Determine the [X, Y] coordinate at the center of the cell enclosing the given text.  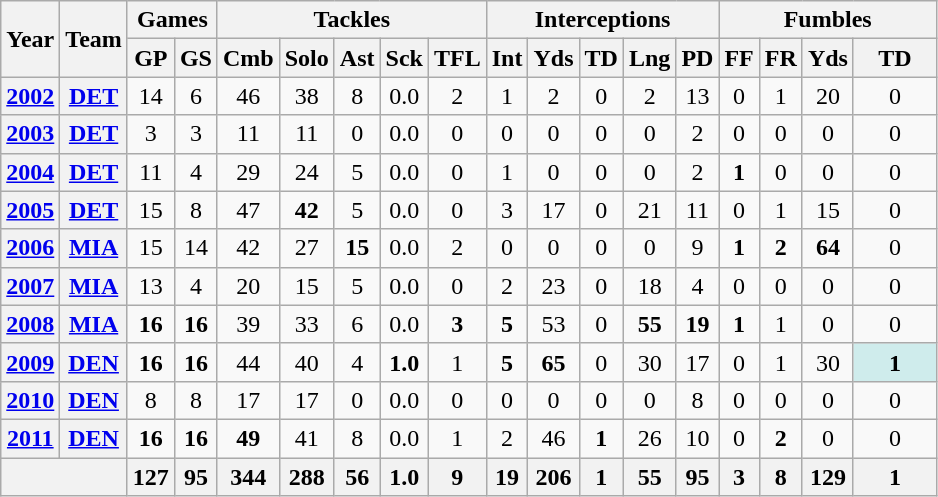
2009 [30, 362]
40 [306, 362]
2005 [30, 210]
27 [306, 248]
24 [306, 172]
2006 [30, 248]
47 [248, 210]
GS [196, 58]
49 [248, 438]
41 [306, 438]
38 [306, 96]
FR [780, 58]
2004 [30, 172]
65 [554, 362]
Sck [404, 58]
33 [306, 324]
56 [357, 477]
Cmb [248, 58]
Team [94, 39]
Ast [357, 58]
Games [172, 20]
Fumbles [828, 20]
2002 [30, 96]
53 [554, 324]
GP [150, 58]
TFL [457, 58]
Year [30, 39]
2003 [30, 134]
Interceptions [602, 20]
288 [306, 477]
2008 [30, 324]
Solo [306, 58]
23 [554, 286]
2010 [30, 400]
206 [554, 477]
44 [248, 362]
344 [248, 477]
Int [507, 58]
26 [649, 438]
64 [828, 248]
FF [739, 58]
10 [698, 438]
18 [649, 286]
129 [828, 477]
PD [698, 58]
2011 [30, 438]
21 [649, 210]
39 [248, 324]
Lng [649, 58]
Tackles [352, 20]
127 [150, 477]
2007 [30, 286]
29 [248, 172]
